From the cell containing the given text, extract its center point as (X, Y) coordinate. 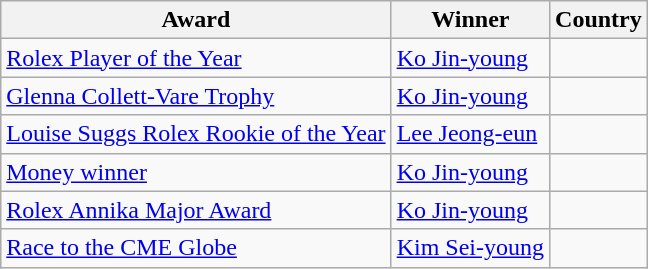
Winner (470, 20)
Rolex Player of the Year (196, 58)
Louise Suggs Rolex Rookie of the Year (196, 134)
Award (196, 20)
Rolex Annika Major Award (196, 210)
Country (599, 20)
Glenna Collett-Vare Trophy (196, 96)
Kim Sei-young (470, 248)
Money winner (196, 172)
Race to the CME Globe (196, 248)
Lee Jeong-eun (470, 134)
